Return (x, y) of the center of cell containing provided text 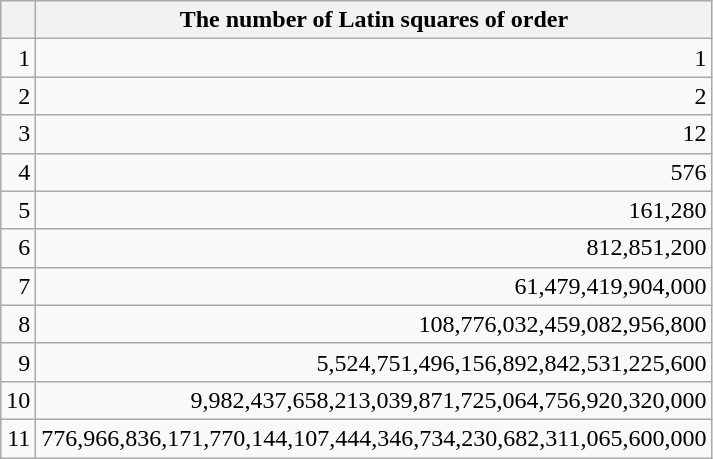
The number of Latin squares of order (374, 20)
7 (18, 286)
8 (18, 324)
6 (18, 248)
9,982,437,658,213,039,871,725,064,756,920,320,000 (374, 400)
9 (18, 362)
576 (374, 172)
61,479,419,904,000 (374, 286)
812,851,200 (374, 248)
5,524,751,496,156,892,842,531,225,600 (374, 362)
108,776,032,459,082,956,800 (374, 324)
161,280 (374, 210)
10 (18, 400)
3 (18, 134)
11 (18, 438)
776,966,836,171,770,144,107,444,346,734,230,682,311,065,600,000 (374, 438)
12 (374, 134)
4 (18, 172)
5 (18, 210)
